Provide the (x, y) coordinate of the cell's center where the given text is located.  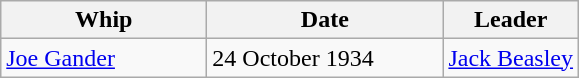
24 October 1934 (325, 58)
Whip (104, 20)
Jack Beasley (511, 58)
Leader (511, 20)
Joe Gander (104, 58)
Date (325, 20)
